Find where the given text appears and provide that cell's center as [X, Y] coordinate. 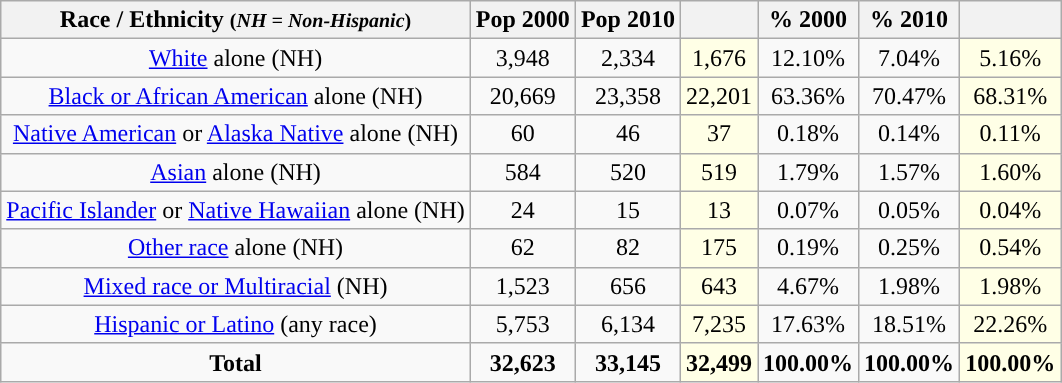
Total [236, 362]
Native American or Alaska Native alone (NH) [236, 134]
584 [522, 172]
0.19% [808, 248]
33,145 [628, 362]
0.25% [910, 248]
Pacific Islander or Native Hawaiian alone (NH) [236, 210]
Black or African American alone (NH) [236, 96]
White alone (NH) [236, 58]
1.57% [910, 172]
5.16% [1010, 58]
Other race alone (NH) [236, 248]
1,523 [522, 286]
643 [718, 286]
23,358 [628, 96]
Asian alone (NH) [236, 172]
0.54% [1010, 248]
63.36% [808, 96]
3,948 [522, 58]
1.60% [1010, 172]
20,669 [522, 96]
13 [718, 210]
12.10% [808, 58]
656 [628, 286]
5,753 [522, 324]
0.11% [1010, 134]
15 [628, 210]
46 [628, 134]
1,676 [718, 58]
2,334 [628, 58]
Hispanic or Latino (any race) [236, 324]
519 [718, 172]
Pop 2010 [628, 20]
4.67% [808, 286]
62 [522, 248]
Mixed race or Multiracial (NH) [236, 286]
0.18% [808, 134]
7.04% [910, 58]
0.05% [910, 210]
22.26% [1010, 324]
17.63% [808, 324]
32,623 [522, 362]
0.04% [1010, 210]
6,134 [628, 324]
% 2010 [910, 20]
60 [522, 134]
82 [628, 248]
0.14% [910, 134]
68.31% [1010, 96]
Pop 2000 [522, 20]
22,201 [718, 96]
7,235 [718, 324]
32,499 [718, 362]
175 [718, 248]
% 2000 [808, 20]
24 [522, 210]
1.79% [808, 172]
70.47% [910, 96]
37 [718, 134]
18.51% [910, 324]
0.07% [808, 210]
520 [628, 172]
Race / Ethnicity (NH = Non-Hispanic) [236, 20]
